Detect which cell encompasses the target text, then output its [X, Y] center coordinate. 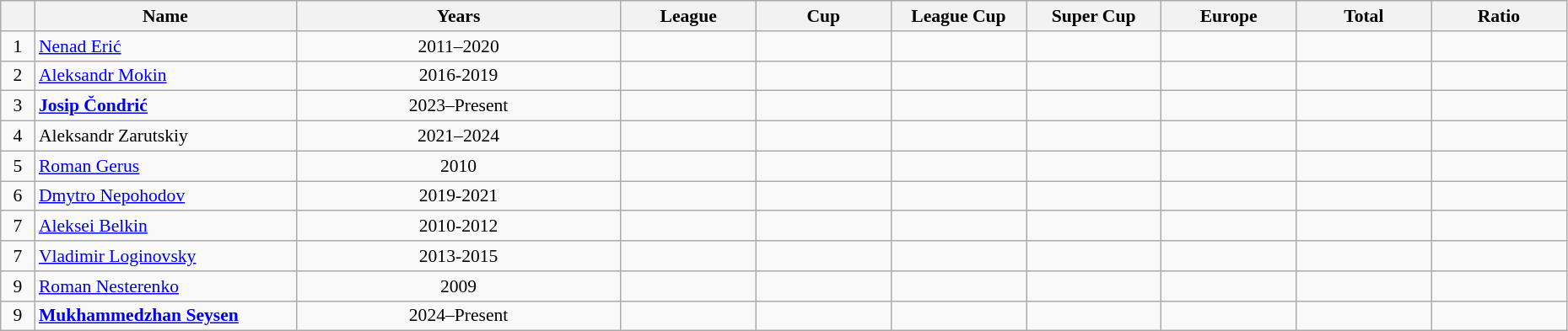
Josip Čondrić [165, 106]
6 [18, 196]
Aleksandr Mokin [165, 76]
Aleksandr Zarutskiy [165, 136]
Super Cup [1093, 16]
2009 [459, 286]
4 [18, 136]
2024–Present [459, 316]
Total [1364, 16]
Name [165, 16]
Mukhammedzhan Seysen [165, 316]
League [688, 16]
2013-2015 [459, 256]
3 [18, 106]
1 [18, 46]
2021–2024 [459, 136]
Years [459, 16]
Roman Nesterenko [165, 286]
Ratio [1499, 16]
Europe [1229, 16]
2023–Present [459, 106]
2 [18, 76]
Aleksei Belkin [165, 227]
Roman Gerus [165, 166]
2016-2019 [459, 76]
2010-2012 [459, 227]
Vladimir Loginovsky [165, 256]
Cup [823, 16]
Nenad Erić [165, 46]
League Cup [958, 16]
2010 [459, 166]
Dmytro Nepohodov [165, 196]
2011–2020 [459, 46]
2019-2021 [459, 196]
5 [18, 166]
